Identify which cell holds the provided text, then report its (X, Y) central coordinate. 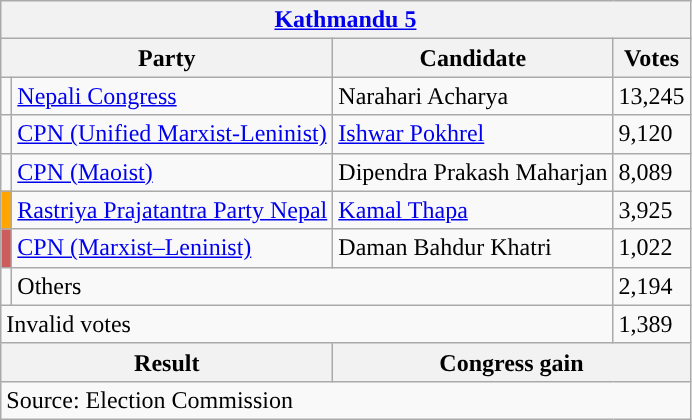
CPN (Maoist) (172, 172)
1,022 (652, 248)
Others (312, 286)
Ishwar Pokhrel (473, 134)
Candidate (473, 58)
CPN (Marxist–Leninist) (172, 248)
9,120 (652, 134)
13,245 (652, 96)
Votes (652, 58)
Invalid votes (307, 324)
8,089 (652, 172)
Source: Election Commission (346, 400)
Kamal Thapa (473, 210)
Party (167, 58)
Result (167, 362)
Narahari Acharya (473, 96)
3,925 (652, 210)
Rastriya Prajatantra Party Nepal (172, 210)
Kathmandu 5 (346, 20)
Congress gain (512, 362)
Nepali Congress (172, 96)
CPN (Unified Marxist-Leninist) (172, 134)
1,389 (652, 324)
2,194 (652, 286)
Daman Bahdur Khatri (473, 248)
Dipendra Prakash Maharjan (473, 172)
